Search for the cell housing the specified text and yield its (X, Y) center coordinate. 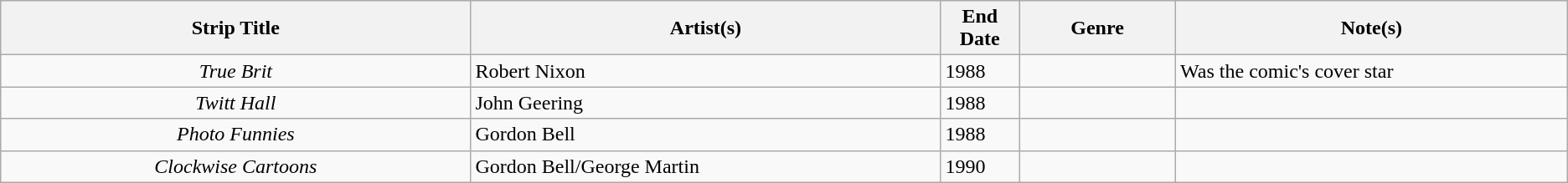
Photo Funnies (236, 135)
Twitt Hall (236, 103)
Genre (1097, 28)
Gordon Bell/George Martin (705, 166)
1990 (980, 166)
Robert Nixon (705, 71)
Strip Title (236, 28)
Clockwise Cartoons (236, 166)
Artist(s) (705, 28)
Was the comic's cover star (1372, 71)
End Date (980, 28)
Gordon Bell (705, 135)
Note(s) (1372, 28)
True Brit (236, 71)
John Geering (705, 103)
